Pinpoint the cell where the given text exists, returning its (X, Y) midpoint coordinate. 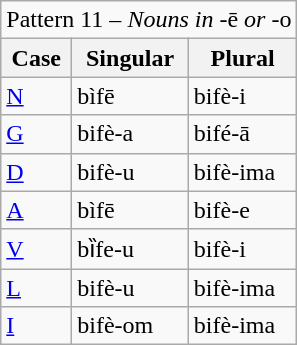
G (36, 134)
I (36, 326)
D (36, 172)
L (36, 288)
bifé-ā (242, 134)
Plural (242, 58)
N (36, 96)
bȉfe-u (130, 249)
bifè-e (242, 210)
bifè-a (130, 134)
A (36, 210)
Singular (130, 58)
Case (36, 58)
Pattern 11 – Nouns in -ē or -o (149, 20)
bifè-om (130, 326)
V (36, 249)
